Output the [x, y] coordinate of the center of the cell containing the given text.  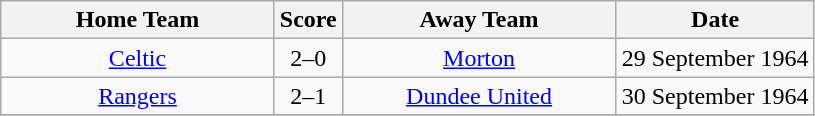
Celtic [138, 58]
Dundee United [479, 96]
2–1 [308, 96]
Away Team [479, 20]
Morton [479, 58]
Home Team [138, 20]
2–0 [308, 58]
29 September 1964 [716, 58]
30 September 1964 [716, 96]
Date [716, 20]
Score [308, 20]
Rangers [138, 96]
